Determine the [X, Y] coordinate at the center of the cell enclosing the given text.  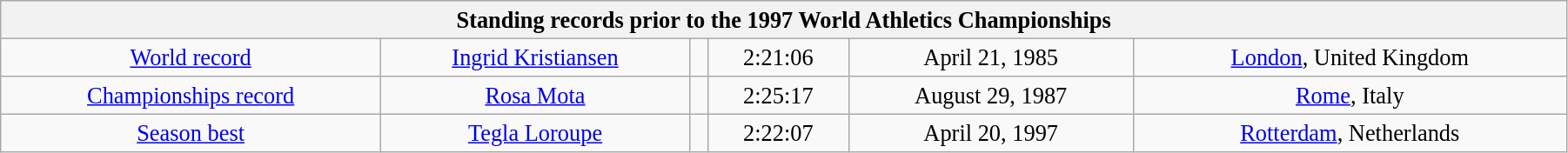
Rotterdam, Netherlands [1350, 133]
Season best [191, 133]
World record [191, 57]
London, United Kingdom [1350, 57]
2:25:17 [778, 95]
Rome, Italy [1350, 95]
April 20, 1997 [990, 133]
Ingrid Kristiansen [536, 57]
2:22:07 [778, 133]
April 21, 1985 [990, 57]
Rosa Mota [536, 95]
2:21:06 [778, 57]
Standing records prior to the 1997 World Athletics Championships [784, 19]
Tegla Loroupe [536, 133]
Championships record [191, 95]
August 29, 1987 [990, 95]
